Find where the given text appears and provide that cell's center as (X, Y) coordinate. 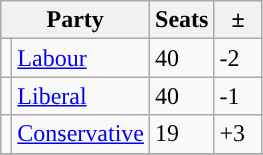
± (238, 20)
Labour (81, 58)
19 (182, 134)
-1 (238, 96)
Conservative (81, 134)
+3 (238, 134)
-2 (238, 58)
Liberal (81, 96)
Seats (182, 20)
Party (76, 20)
